Locate the cell with the specified text and output its (x, y) center coordinate. 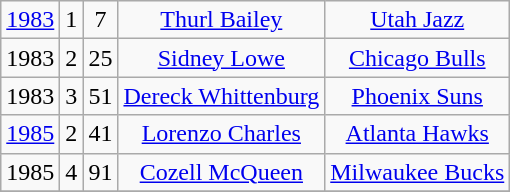
Atlanta Hawks (418, 134)
Lorenzo Charles (222, 134)
4 (72, 172)
Chicago Bulls (418, 58)
Thurl Bailey (222, 20)
1 (72, 20)
Sidney Lowe (222, 58)
Cozell McQueen (222, 172)
Dereck Whittenburg (222, 96)
Phoenix Suns (418, 96)
7 (100, 20)
41 (100, 134)
3 (72, 96)
25 (100, 58)
Utah Jazz (418, 20)
91 (100, 172)
Milwaukee Bucks (418, 172)
51 (100, 96)
